Determine the [x, y] coordinate at the center of the cell enclosing the given text.  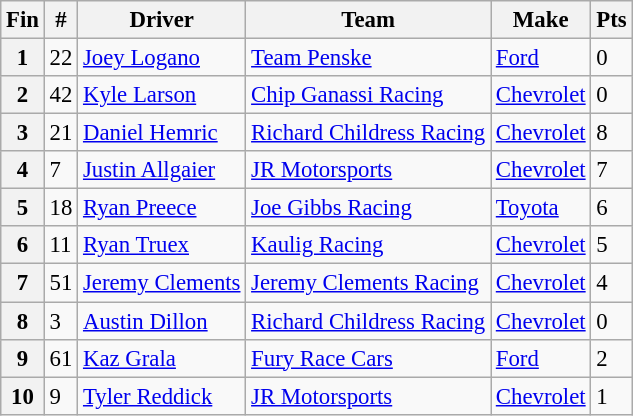
Fury Race Cars [368, 358]
21 [60, 133]
Kaulig Racing [368, 245]
Joe Gibbs Racing [368, 208]
Pts [612, 20]
22 [60, 58]
Team Penske [368, 58]
Jeremy Clements [162, 283]
11 [60, 245]
Chip Ganassi Racing [368, 95]
Driver [162, 20]
Kyle Larson [162, 95]
Tyler Reddick [162, 396]
Kaz Grala [162, 358]
Jeremy Clements Racing [368, 283]
10 [23, 396]
61 [60, 358]
Fin [23, 20]
Ryan Truex [162, 245]
Daniel Hemric [162, 133]
Ryan Preece [162, 208]
Justin Allgaier [162, 170]
Make [540, 20]
Toyota [540, 208]
# [60, 20]
42 [60, 95]
Austin Dillon [162, 321]
51 [60, 283]
Joey Logano [162, 58]
18 [60, 208]
Team [368, 20]
